Find where the given text appears and provide that cell's center as (x, y) coordinate. 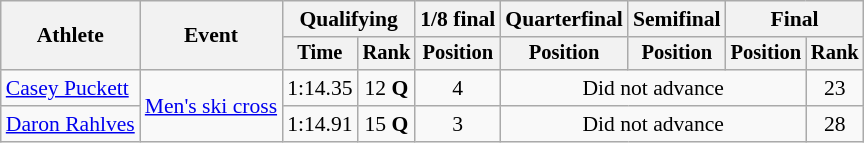
12 Q (387, 88)
1/8 final (458, 19)
Men's ski cross (211, 106)
Quarterfinal (564, 19)
Qualifying (348, 19)
1:14.91 (320, 124)
Athlete (70, 36)
Casey Puckett (70, 88)
28 (835, 124)
Time (320, 54)
23 (835, 88)
Semifinal (677, 19)
15 Q (387, 124)
Daron Rahlves (70, 124)
Event (211, 36)
1:14.35 (320, 88)
4 (458, 88)
3 (458, 124)
Final (795, 19)
